Identify which cell holds the provided text, then report its [X, Y] central coordinate. 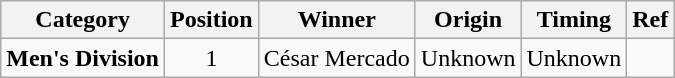
Winner [336, 20]
Timing [574, 20]
Origin [468, 20]
Ref [650, 20]
César Mercado [336, 58]
1 [212, 58]
Men's Division [83, 58]
Position [212, 20]
Category [83, 20]
